For the text-containing cell, return its midpoint in [X, Y] coordinate format. 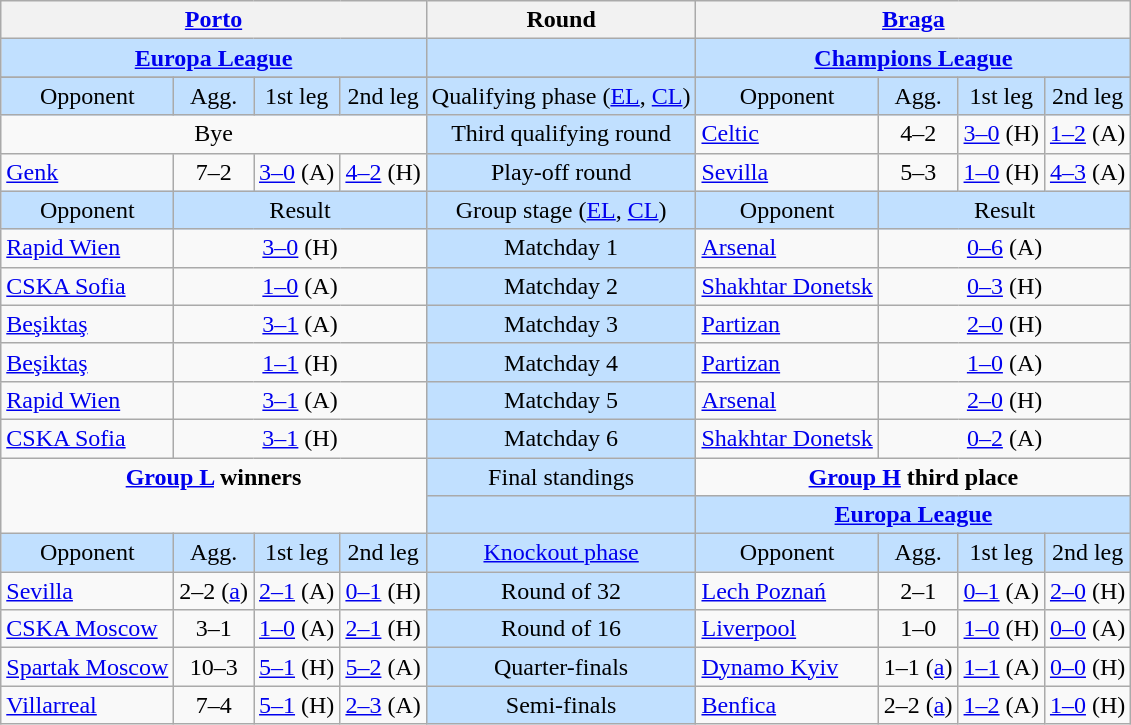
Braga [914, 20]
0–1 (A) [1001, 591]
0–0 (H) [1087, 667]
Third qualifying round [561, 134]
Matchday 5 [561, 400]
Matchday 1 [561, 248]
Round of 32 [561, 591]
CSKA Moscow [88, 629]
1–1 (H) [300, 362]
0–0 (A) [1087, 629]
Semi-finals [561, 705]
Genk [88, 172]
5–3 [918, 172]
Villarreal [88, 705]
Group H third place [914, 477]
Group L winners [214, 496]
Final standings [561, 477]
0–6 (A) [1004, 248]
7–4 [214, 705]
Matchday 2 [561, 286]
3–1 (H) [300, 438]
Bye [214, 134]
Matchday 4 [561, 362]
2–1 [918, 591]
0–1 (H) [383, 591]
Quarter-finals [561, 667]
Champions League [914, 58]
1–1 (A) [1001, 667]
7–2 [214, 172]
4–2 (H) [383, 172]
10–3 [214, 667]
Celtic [787, 134]
0–3 (H) [1004, 286]
Porto [214, 20]
Group stage (EL, CL) [561, 210]
2–3 (A) [383, 705]
0–2 (A) [1004, 438]
2–1 (H) [383, 629]
1–0 [918, 629]
Knockout phase [561, 553]
Benfica [787, 705]
Play-off round [561, 172]
Lech Poznań [787, 591]
4–2 [918, 134]
2–1 (A) [297, 591]
Round of 16 [561, 629]
3–0 (A) [297, 172]
Matchday 6 [561, 438]
Spartak Moscow [88, 667]
Qualifying phase (EL, CL) [561, 96]
3–1 [214, 629]
Dynamo Kyiv [787, 667]
Liverpool [787, 629]
Matchday 3 [561, 324]
4–3 (A) [1087, 172]
5–2 (A) [383, 667]
Round [561, 20]
1–1 (a) [918, 667]
